For the text-containing cell, return its midpoint in [X, Y] coordinate format. 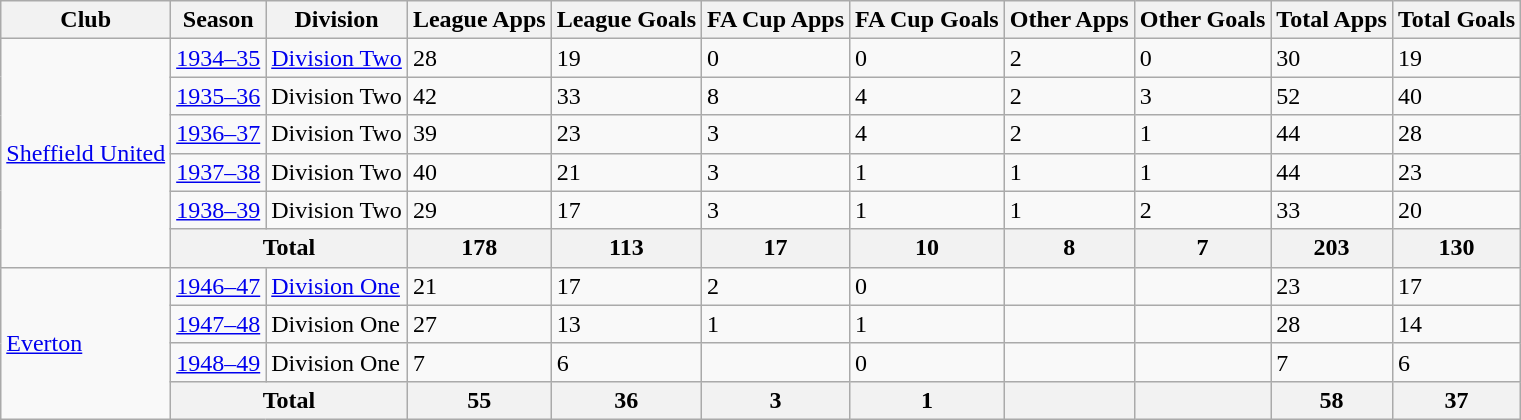
League Goals [626, 20]
Everton [86, 343]
Total Apps [1332, 20]
14 [1456, 324]
29 [479, 210]
42 [479, 96]
178 [479, 248]
130 [1456, 248]
1947–48 [218, 324]
58 [1332, 400]
Sheffield United [86, 153]
203 [1332, 248]
10 [928, 248]
Total Goals [1456, 20]
1934–35 [218, 58]
League Apps [479, 20]
Season [218, 20]
13 [626, 324]
1937–38 [218, 172]
27 [479, 324]
Other Goals [1202, 20]
FA Cup Goals [928, 20]
1948–49 [218, 362]
Other Apps [1069, 20]
20 [1456, 210]
Division [337, 20]
37 [1456, 400]
1946–47 [218, 286]
36 [626, 400]
52 [1332, 96]
1935–36 [218, 96]
30 [1332, 58]
55 [479, 400]
FA Cup Apps [776, 20]
39 [479, 134]
1936–37 [218, 134]
1938–39 [218, 210]
113 [626, 248]
Club [86, 20]
